Extract the (X, Y) coordinate from the center of the cell holding the provided text.  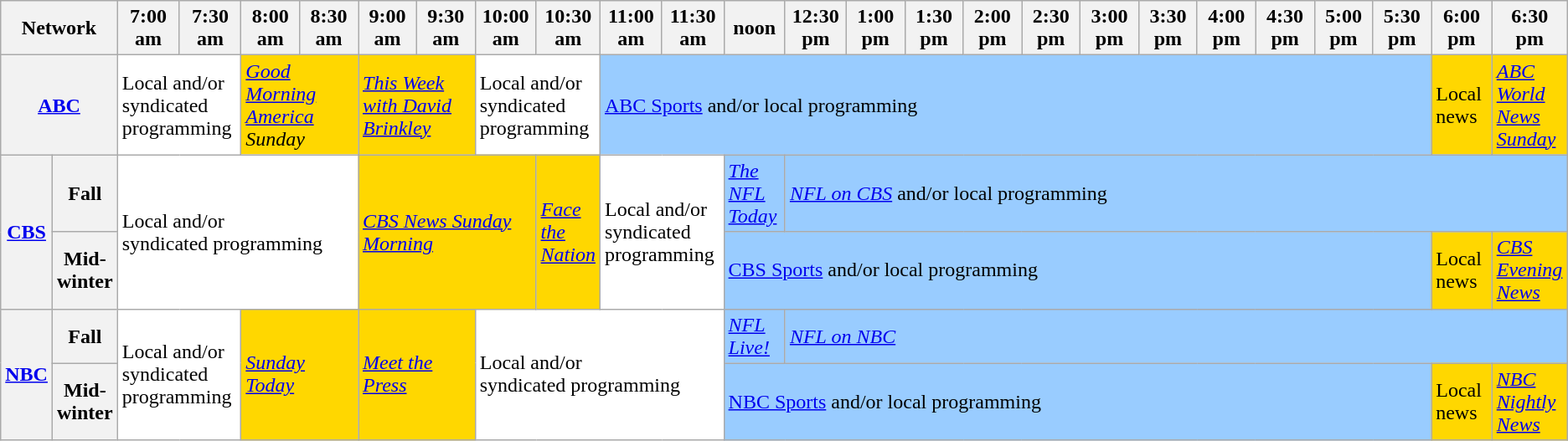
CBS News Sunday Morning (447, 232)
1:00 pm (875, 28)
NFL Live! (754, 336)
12:30 pm (816, 28)
10:30 am (568, 28)
CBS Sports and/or local programming (1077, 270)
9:00 am (388, 28)
7:30 am (210, 28)
2:30 pm (1051, 28)
8:30 am (329, 28)
9:30 am (446, 28)
noon (754, 28)
3:30 pm (1168, 28)
Meet the Press (417, 375)
CBS Evening News (1529, 270)
6:00 pm (1462, 28)
11:00 am (631, 28)
NBC (27, 375)
Network (59, 28)
4:30 pm (1285, 28)
CBS (27, 232)
1:30 pm (934, 28)
This Week with David Brinkley (417, 105)
Good Morning America Sunday (300, 105)
7:00 am (148, 28)
ABC Sports and/or local programming (1015, 105)
2:00 pm (993, 28)
NFL on NBC (1176, 336)
10:00 am (506, 28)
ABC (59, 105)
NBC Nightly News (1529, 402)
5:30 pm (1402, 28)
The NFL Today (754, 193)
Sunday Today (300, 375)
Face the Nation (568, 232)
ABC World News Sunday (1529, 105)
NBC Sports and/or local programming (1077, 402)
6:30 pm (1529, 28)
11:30 am (693, 28)
NFL on CBS and/or local programming (1176, 193)
4:00 pm (1226, 28)
3:00 pm (1110, 28)
8:00 am (271, 28)
5:00 pm (1344, 28)
